Locate the cell with the specified text and output its [x, y] center coordinate. 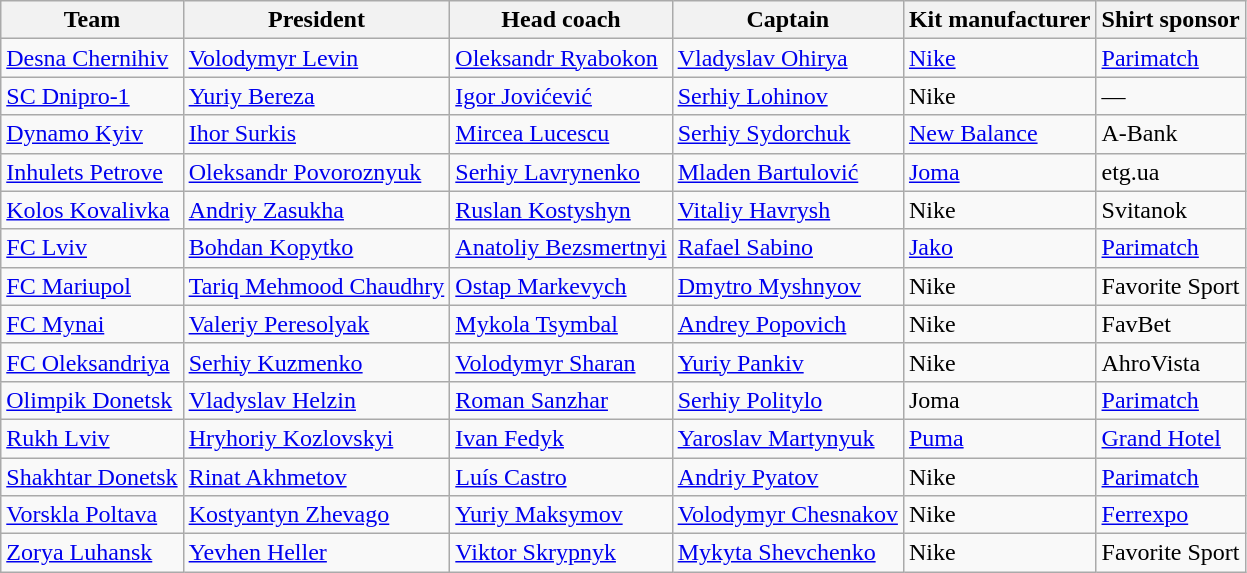
Serhiy Sydorchuk [788, 134]
SC Dnipro-1 [92, 96]
Zorya Luhansk [92, 553]
Ostap Markevych [561, 286]
Oleksandr Ryabokon [561, 58]
Olimpik Donetsk [92, 400]
FC Mynai [92, 324]
Serhiy Lavrynenko [561, 172]
Kostyantyn Zhevago [316, 515]
Oleksandr Povoroznyuk [316, 172]
Volodymyr Sharan [561, 362]
Mykyta Shevchenko [788, 553]
Puma [1000, 438]
Ferrexpo [1170, 515]
— [1170, 96]
Yevhen Heller [316, 553]
Jako [1000, 248]
Vladyslav Ohirya [788, 58]
Yuriy Bereza [316, 96]
Hryhoriy Kozlovskyi [316, 438]
Andriy Zasukha [316, 210]
Volodymyr Levin [316, 58]
Dmytro Myshnyov [788, 286]
FavBet [1170, 324]
Valeriy Peresolyak [316, 324]
Rukh Lviv [92, 438]
Ivan Fedyk [561, 438]
Kit manufacturer [1000, 20]
etg.ua [1170, 172]
Tariq Mehmood Chaudhry [316, 286]
Andrey Popovich [788, 324]
Roman Sanzhar [561, 400]
Rafael Sabino [788, 248]
FC Lviv [92, 248]
FC Mariupol [92, 286]
A-Bank [1170, 134]
Vladyslav Helzin [316, 400]
Serhiy Lohinov [788, 96]
Igor Jovićević [561, 96]
Andriy Pyatov [788, 477]
Shirt sponsor [1170, 20]
Serhiy Kuzmenko [316, 362]
Rinat Akhmetov [316, 477]
Vitaliy Havrysh [788, 210]
Serhiy Politylo [788, 400]
Vorskla Poltava [92, 515]
Shakhtar Donetsk [92, 477]
Inhulets Petrove [92, 172]
Yuriy Maksymov [561, 515]
Captain [788, 20]
AhroVista [1170, 362]
Mladen Bartulović [788, 172]
Ihor Surkis [316, 134]
Dynamo Kyiv [92, 134]
New Balance [1000, 134]
Yuriy Pankiv [788, 362]
Kolos Kovalivka [92, 210]
Ruslan Kostyshyn [561, 210]
Luís Castro [561, 477]
President [316, 20]
Viktor Skrypnyk [561, 553]
Svitanok [1170, 210]
Head coach [561, 20]
Anatoliy Bezsmertnyi [561, 248]
Bohdan Kopytko [316, 248]
Mykola Tsymbal [561, 324]
Mircea Lucescu [561, 134]
Grand Hotel [1170, 438]
Team [92, 20]
Desna Chernihiv [92, 58]
Volodymyr Chesnakov [788, 515]
Yaroslav Martynyuk [788, 438]
FC Oleksandriya [92, 362]
